Provide the [x, y] coordinate of the cell's center where the given text is located.  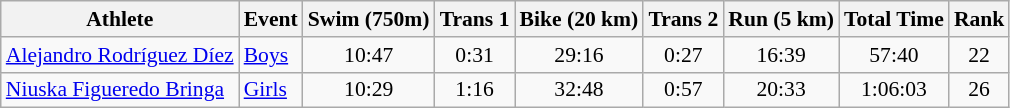
0:31 [475, 55]
22 [980, 55]
0:57 [683, 90]
Swim (750m) [369, 19]
Alejandro Rodríguez Díez [120, 55]
10:47 [369, 55]
16:39 [781, 55]
57:40 [894, 55]
32:48 [578, 90]
10:29 [369, 90]
26 [980, 90]
Event [271, 19]
Run (5 km) [781, 19]
20:33 [781, 90]
Bike (20 km) [578, 19]
Girls [271, 90]
Niuska Figueredo Bringa [120, 90]
0:27 [683, 55]
Total Time [894, 19]
Trans 2 [683, 19]
Trans 1 [475, 19]
Athlete [120, 19]
29:16 [578, 55]
1:16 [475, 90]
1:06:03 [894, 90]
Boys [271, 55]
Rank [980, 19]
